Find where the given text appears and provide that cell's center as (X, Y) coordinate. 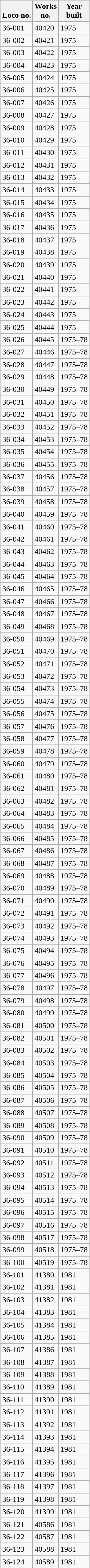
36-078 (16, 988)
36-068 (16, 863)
40514 (46, 1200)
40452 (46, 427)
36-048 (16, 614)
40518 (46, 1250)
40483 (46, 813)
36-099 (16, 1250)
40480 (46, 776)
Yearbuilt (74, 11)
40513 (46, 1188)
40517 (46, 1237)
40430 (46, 152)
40493 (46, 938)
36-047 (16, 602)
36-071 (16, 901)
40455 (46, 464)
40516 (46, 1225)
40502 (46, 1050)
41383 (46, 1312)
36-077 (16, 976)
Worksno. (46, 11)
36-041 (16, 526)
40462 (46, 551)
40481 (46, 789)
40501 (46, 1038)
40511 (46, 1163)
36-109 (16, 1375)
40510 (46, 1150)
36-076 (16, 963)
36-113 (16, 1425)
36-118 (16, 1487)
41399 (46, 1512)
40442 (46, 302)
40438 (46, 252)
41384 (46, 1325)
41397 (46, 1487)
40512 (46, 1175)
40500 (46, 1025)
40434 (46, 202)
40450 (46, 402)
36-092 (16, 1163)
40427 (46, 115)
36-005 (16, 78)
40477 (46, 738)
36-102 (16, 1287)
40467 (46, 614)
36-098 (16, 1237)
36-119 (16, 1499)
40424 (46, 78)
36-040 (16, 514)
40589 (46, 1562)
40461 (46, 539)
40515 (46, 1213)
36-084 (16, 1063)
36-058 (16, 738)
36-066 (16, 838)
40463 (46, 564)
40471 (46, 664)
40446 (46, 352)
40474 (46, 701)
41382 (46, 1300)
41398 (46, 1499)
36-117 (16, 1474)
36-090 (16, 1138)
40497 (46, 988)
36-086 (16, 1088)
41385 (46, 1337)
40494 (46, 950)
36-051 (16, 651)
41388 (46, 1375)
40472 (46, 676)
36-008 (16, 115)
40448 (46, 377)
36-093 (16, 1175)
36-016 (16, 215)
36-046 (16, 589)
40443 (46, 315)
36-043 (16, 551)
36-061 (16, 776)
40428 (46, 127)
40490 (46, 901)
40466 (46, 602)
40444 (46, 327)
40445 (46, 339)
40429 (46, 140)
36-002 (16, 40)
36-034 (16, 439)
36-049 (16, 626)
36-123 (16, 1549)
36-069 (16, 876)
40456 (46, 477)
36-057 (16, 726)
40423 (46, 65)
36-074 (16, 938)
40439 (46, 265)
40473 (46, 689)
36-036 (16, 464)
40495 (46, 963)
36-064 (16, 813)
36-039 (16, 502)
36-019 (16, 252)
40499 (46, 1013)
36-025 (16, 327)
36-023 (16, 302)
36-122 (16, 1537)
40453 (46, 439)
36-022 (16, 290)
36-056 (16, 714)
40503 (46, 1063)
36-007 (16, 103)
36-091 (16, 1150)
36-062 (16, 789)
40432 (46, 178)
36-004 (16, 65)
36-080 (16, 1013)
40459 (46, 514)
36-120 (16, 1512)
36-026 (16, 339)
36-006 (16, 90)
40506 (46, 1100)
36-110 (16, 1387)
41393 (46, 1437)
36-116 (16, 1462)
41380 (46, 1275)
36-015 (16, 202)
40437 (46, 240)
36-030 (16, 390)
36-011 (16, 152)
36-104 (16, 1312)
36-111 (16, 1400)
40586 (46, 1524)
40469 (46, 639)
36-052 (16, 664)
36-096 (16, 1213)
36-010 (16, 140)
36-095 (16, 1200)
40479 (46, 764)
36-060 (16, 764)
40447 (46, 365)
36-021 (16, 277)
36-018 (16, 240)
36-088 (16, 1113)
36-029 (16, 377)
40465 (46, 589)
40431 (46, 165)
36-065 (16, 826)
36-050 (16, 639)
36-079 (16, 1001)
36-100 (16, 1262)
40420 (46, 28)
36-059 (16, 751)
36-082 (16, 1038)
40485 (46, 838)
36-081 (16, 1025)
36-067 (16, 851)
40498 (46, 1001)
40496 (46, 976)
36-024 (16, 315)
40588 (46, 1549)
36-121 (16, 1524)
36-073 (16, 926)
36-087 (16, 1100)
36-072 (16, 913)
36-013 (16, 178)
36-028 (16, 365)
41391 (46, 1412)
36-106 (16, 1337)
36-101 (16, 1275)
36-042 (16, 539)
36-112 (16, 1412)
36-027 (16, 352)
36-017 (16, 227)
40489 (46, 888)
36-085 (16, 1075)
40470 (46, 651)
41389 (46, 1387)
36-075 (16, 950)
40449 (46, 390)
40482 (46, 801)
40508 (46, 1125)
41394 (46, 1449)
40425 (46, 90)
40421 (46, 40)
40426 (46, 103)
40451 (46, 414)
36-054 (16, 689)
36-009 (16, 127)
40460 (46, 526)
36-097 (16, 1225)
41396 (46, 1474)
36-103 (16, 1300)
36-094 (16, 1188)
40505 (46, 1088)
41387 (46, 1362)
36-108 (16, 1362)
36-083 (16, 1050)
41390 (46, 1400)
40441 (46, 290)
40492 (46, 926)
40486 (46, 851)
36-053 (16, 676)
40487 (46, 863)
40436 (46, 227)
41392 (46, 1425)
36-070 (16, 888)
40488 (46, 876)
40507 (46, 1113)
36-014 (16, 190)
36-105 (16, 1325)
36-033 (16, 427)
40519 (46, 1262)
41381 (46, 1287)
40458 (46, 502)
Loco no. (16, 11)
36-001 (16, 28)
36-107 (16, 1349)
36-038 (16, 489)
40484 (46, 826)
40422 (46, 53)
36-044 (16, 564)
41386 (46, 1349)
36-063 (16, 801)
36-020 (16, 265)
36-031 (16, 402)
36-003 (16, 53)
36-045 (16, 577)
36-089 (16, 1125)
36-012 (16, 165)
36-114 (16, 1437)
40476 (46, 726)
40475 (46, 714)
40435 (46, 215)
40440 (46, 277)
40478 (46, 751)
36-124 (16, 1562)
40587 (46, 1537)
36-115 (16, 1449)
40504 (46, 1075)
41395 (46, 1462)
40491 (46, 913)
40454 (46, 452)
40509 (46, 1138)
40464 (46, 577)
40433 (46, 190)
36-032 (16, 414)
40457 (46, 489)
36-037 (16, 477)
40468 (46, 626)
36-055 (16, 701)
36-035 (16, 452)
